Find where the given text appears and provide that cell's center as (x, y) coordinate. 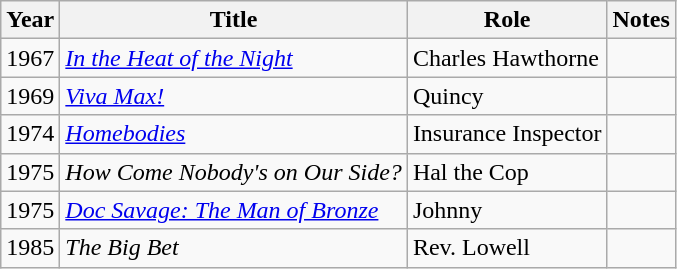
Title (234, 20)
How Come Nobody's on Our Side? (234, 172)
Doc Savage: The Man of Bronze (234, 210)
Hal the Cop (507, 172)
Rev. Lowell (507, 248)
Insurance Inspector (507, 134)
Johnny (507, 210)
1985 (30, 248)
Viva Max! (234, 96)
Role (507, 20)
Quincy (507, 96)
Year (30, 20)
The Big Bet (234, 248)
Homebodies (234, 134)
Notes (641, 20)
In the Heat of the Night (234, 58)
1974 (30, 134)
Charles Hawthorne (507, 58)
1967 (30, 58)
1969 (30, 96)
